Find where the given text appears and provide that cell's center as (x, y) coordinate. 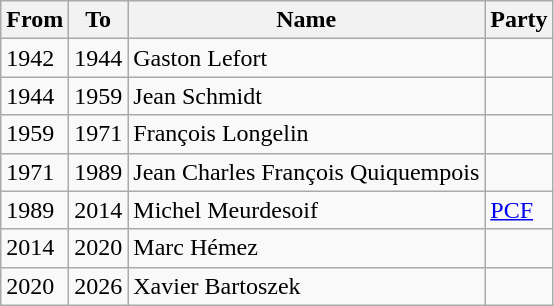
From (35, 20)
To (98, 20)
Xavier Bartoszek (306, 286)
Party (519, 20)
Marc Hémez (306, 248)
2026 (98, 286)
Michel Meurdesoif (306, 210)
Jean Charles François Quiquempois (306, 172)
Gaston Lefort (306, 58)
Jean Schmidt (306, 96)
PCF (519, 210)
1942 (35, 58)
Name (306, 20)
François Longelin (306, 134)
